Output the (x, y) coordinate of the center of the cell containing the given text.  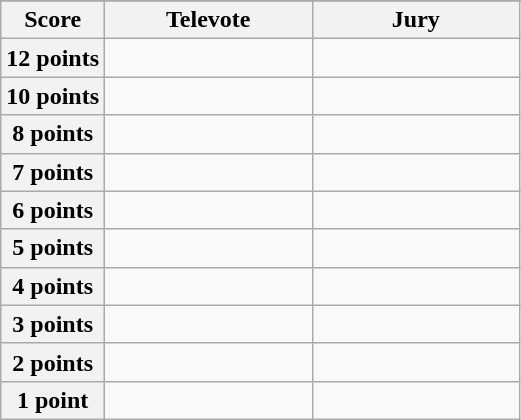
6 points (53, 210)
10 points (53, 96)
Score (53, 20)
2 points (53, 362)
3 points (53, 324)
Jury (416, 20)
5 points (53, 248)
7 points (53, 172)
4 points (53, 286)
1 point (53, 400)
12 points (53, 58)
8 points (53, 134)
Televote (209, 20)
